Scan for the cell matching the given text and deliver its (x, y) coordinate at center. 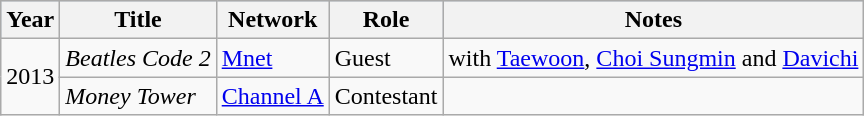
Contestant (386, 96)
with Taewoon, Choi Sungmin and Davichi (654, 58)
Money Tower (138, 96)
Mnet (272, 58)
Role (386, 20)
Notes (654, 20)
Network (272, 20)
Title (138, 20)
Year (30, 20)
Guest (386, 58)
Channel A (272, 96)
Beatles Code 2 (138, 58)
2013 (30, 77)
